Return the (X, Y) coordinate for the center point of the cell that contains the specified text.  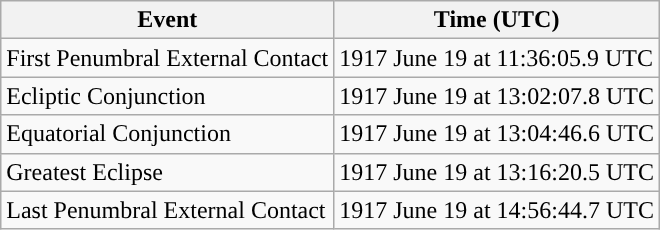
Greatest Eclipse (168, 172)
Time (UTC) (497, 20)
1917 June 19 at 13:04:46.6 UTC (497, 134)
1917 June 19 at 11:36:05.9 UTC (497, 58)
1917 June 19 at 13:02:07.8 UTC (497, 96)
1917 June 19 at 14:56:44.7 UTC (497, 210)
Equatorial Conjunction (168, 134)
Ecliptic Conjunction (168, 96)
Event (168, 20)
Last Penumbral External Contact (168, 210)
1917 June 19 at 13:16:20.5 UTC (497, 172)
First Penumbral External Contact (168, 58)
